Output the [X, Y] coordinate of the center of the cell containing the given text.  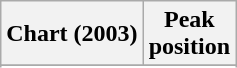
Chart (2003) [72, 34]
Peakposition [189, 34]
